Capture the cell that displays the provided text and extract its (X, Y) central coordinate. 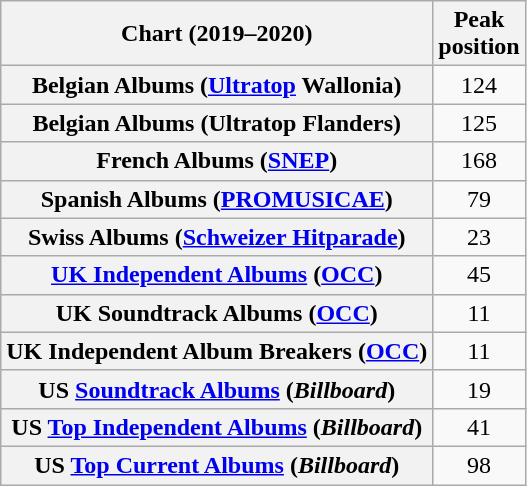
Belgian Albums (Ultratop Flanders) (217, 123)
41 (479, 427)
UK Independent Albums (OCC) (217, 275)
125 (479, 123)
Swiss Albums (Schweizer Hitparade) (217, 237)
French Albums (SNEP) (217, 161)
98 (479, 465)
US Top Current Albums (Billboard) (217, 465)
US Top Independent Albums (Billboard) (217, 427)
Peakposition (479, 34)
UK Independent Album Breakers (OCC) (217, 351)
168 (479, 161)
Chart (2019–2020) (217, 34)
19 (479, 389)
45 (479, 275)
124 (479, 85)
UK Soundtrack Albums (OCC) (217, 313)
Spanish Albums (PROMUSICAE) (217, 199)
Belgian Albums (Ultratop Wallonia) (217, 85)
79 (479, 199)
US Soundtrack Albums (Billboard) (217, 389)
23 (479, 237)
